Capture the cell that displays the provided text and extract its (X, Y) central coordinate. 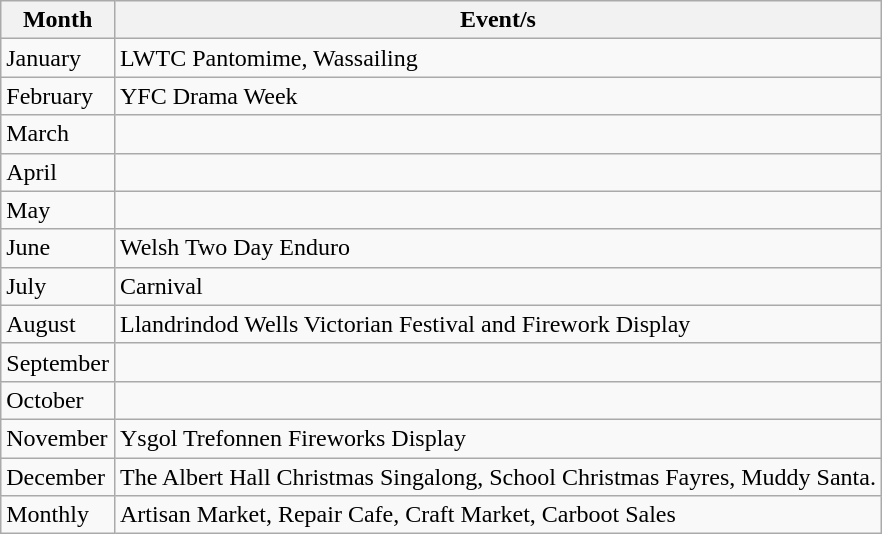
The Albert Hall Christmas Singalong, School Christmas Fayres, Muddy Santa. (498, 477)
Month (58, 20)
Event/s (498, 20)
March (58, 134)
Monthly (58, 515)
May (58, 210)
Ysgol Trefonnen Fireworks Display (498, 438)
Welsh Two Day Enduro (498, 248)
LWTC Pantomime, Wassailing (498, 58)
December (58, 477)
June (58, 248)
September (58, 362)
January (58, 58)
Carnival (498, 286)
November (58, 438)
February (58, 96)
April (58, 172)
Artisan Market, Repair Cafe, Craft Market, Carboot Sales (498, 515)
Llandrindod Wells Victorian Festival and Firework Display (498, 324)
August (58, 324)
YFC Drama Week (498, 96)
July (58, 286)
October (58, 400)
